Find where the given text appears and provide that cell's center as [X, Y] coordinate. 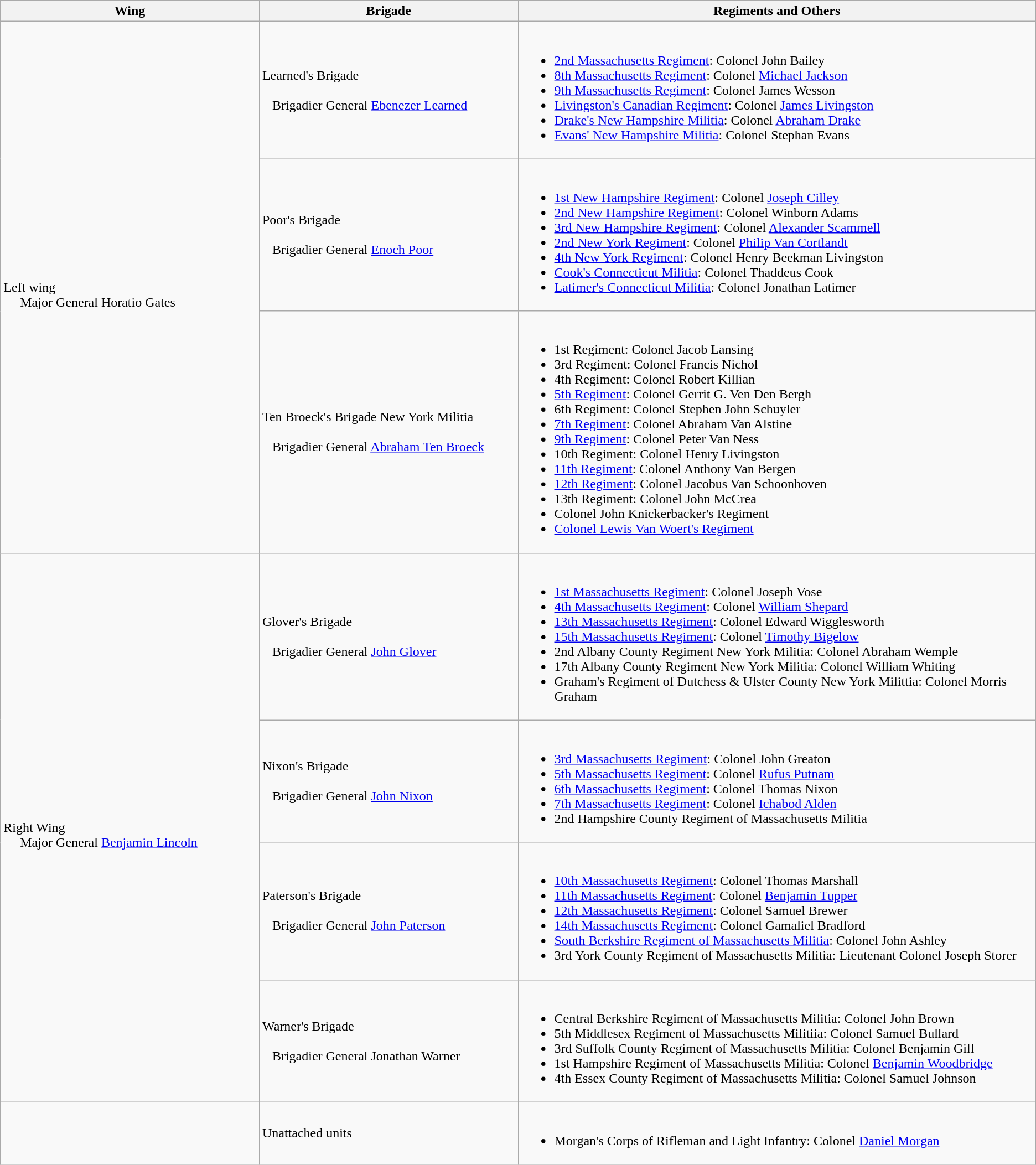
Warner's Brigade Brigadier General Jonathan Warner [388, 1040]
Glover's Brigade Brigadier General John Glover [388, 636]
Poor's Brigade Brigadier General Enoch Poor [388, 235]
Paterson's Brigade Brigadier General John Paterson [388, 911]
Regiments and Others [777, 11]
Right Wing Major General Benjamin Lincoln [130, 827]
Unattached units [388, 1133]
Wing [130, 11]
Left wing Major General Horatio Gates [130, 287]
Ten Broeck's Brigade New York Militia Brigadier General Abraham Ten Broeck [388, 432]
Nixon's Brigade Brigadier General John Nixon [388, 781]
Morgan's Corps of Rifleman and Light Infantry: Colonel Daniel Morgan [777, 1133]
Brigade [388, 11]
Learned's Brigade Brigadier General Ebenezer Learned [388, 90]
